Pinpoint the cell where the given text exists, returning its (X, Y) midpoint coordinate. 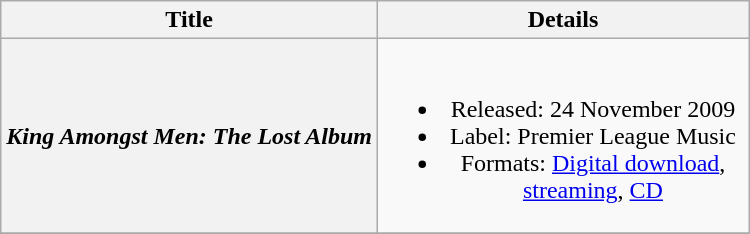
Released: 24 November 2009Label: Premier League MusicFormats: Digital download, streaming, CD (562, 136)
Title (190, 20)
Details (562, 20)
King Amongst Men: The Lost Album (190, 136)
